Pinpoint the cell where the given text exists, returning its (X, Y) midpoint coordinate. 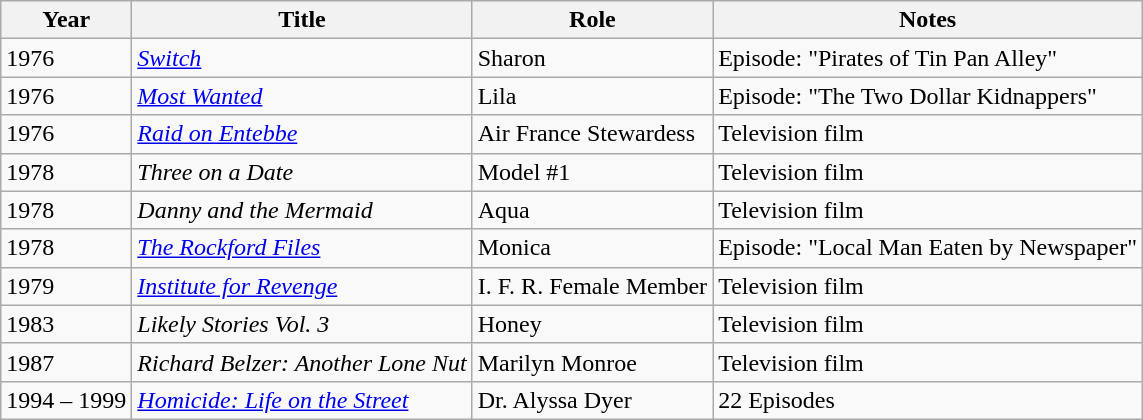
1994 – 1999 (66, 400)
Most Wanted (302, 96)
22 Episodes (928, 400)
Title (302, 20)
1987 (66, 362)
Model #1 (592, 172)
Homicide: Life on the Street (302, 400)
I. F. R. Female Member (592, 286)
Danny and the Mermaid (302, 210)
Sharon (592, 58)
Aqua (592, 210)
Lila (592, 96)
1979 (66, 286)
Likely Stories Vol. 3 (302, 324)
Air France Stewardess (592, 134)
Dr. Alyssa Dyer (592, 400)
Marilyn Monroe (592, 362)
Episode: "Local Man Eaten by Newspaper" (928, 248)
Institute for Revenge (302, 286)
Monica (592, 248)
Role (592, 20)
Richard Belzer: Another Lone Nut (302, 362)
Honey (592, 324)
Raid on Entebbe (302, 134)
Episode: "The Two Dollar Kidnappers" (928, 96)
The Rockford Files (302, 248)
Year (66, 20)
Three on a Date (302, 172)
Episode: "Pirates of Tin Pan Alley" (928, 58)
Notes (928, 20)
Switch (302, 58)
1983 (66, 324)
